Output the (X, Y) coordinate of the center of the cell containing the given text.  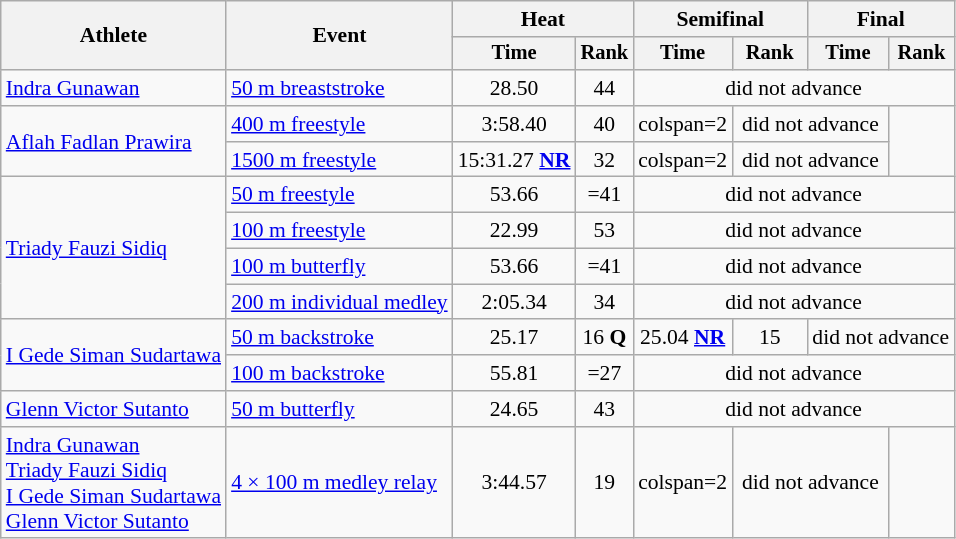
24.65 (514, 409)
43 (605, 409)
Semifinal (720, 19)
Glenn Victor Sutanto (114, 409)
28.50 (514, 88)
55.81 (514, 373)
4 × 100 m medley relay (340, 483)
Event (340, 36)
50 m backstroke (340, 338)
34 (605, 302)
22.99 (514, 231)
50 m freestyle (340, 195)
25.04 NR (682, 338)
15 (770, 338)
Indra Gunawan (114, 88)
2:05.34 (514, 302)
I Gede Siman Sudartawa (114, 356)
19 (605, 483)
100 m freestyle (340, 231)
15:31.27 NR (514, 160)
16 Q (605, 338)
50 m breaststroke (340, 88)
=27 (605, 373)
100 m backstroke (340, 373)
40 (605, 124)
400 m freestyle (340, 124)
Triady Fauzi Sidiq (114, 248)
25.17 (514, 338)
50 m butterfly (340, 409)
200 m individual medley (340, 302)
1500 m freestyle (340, 160)
Heat (543, 19)
100 m butterfly (340, 267)
Indra GunawanTriady Fauzi SidiqI Gede Siman SudartawaGlenn Victor Sutanto (114, 483)
44 (605, 88)
32 (605, 160)
3:44.57 (514, 483)
53 (605, 231)
Aflah Fadlan Prawira (114, 142)
3:58.40 (514, 124)
Athlete (114, 36)
Final (880, 19)
